Search for the cell housing the specified text and yield its [X, Y] center coordinate. 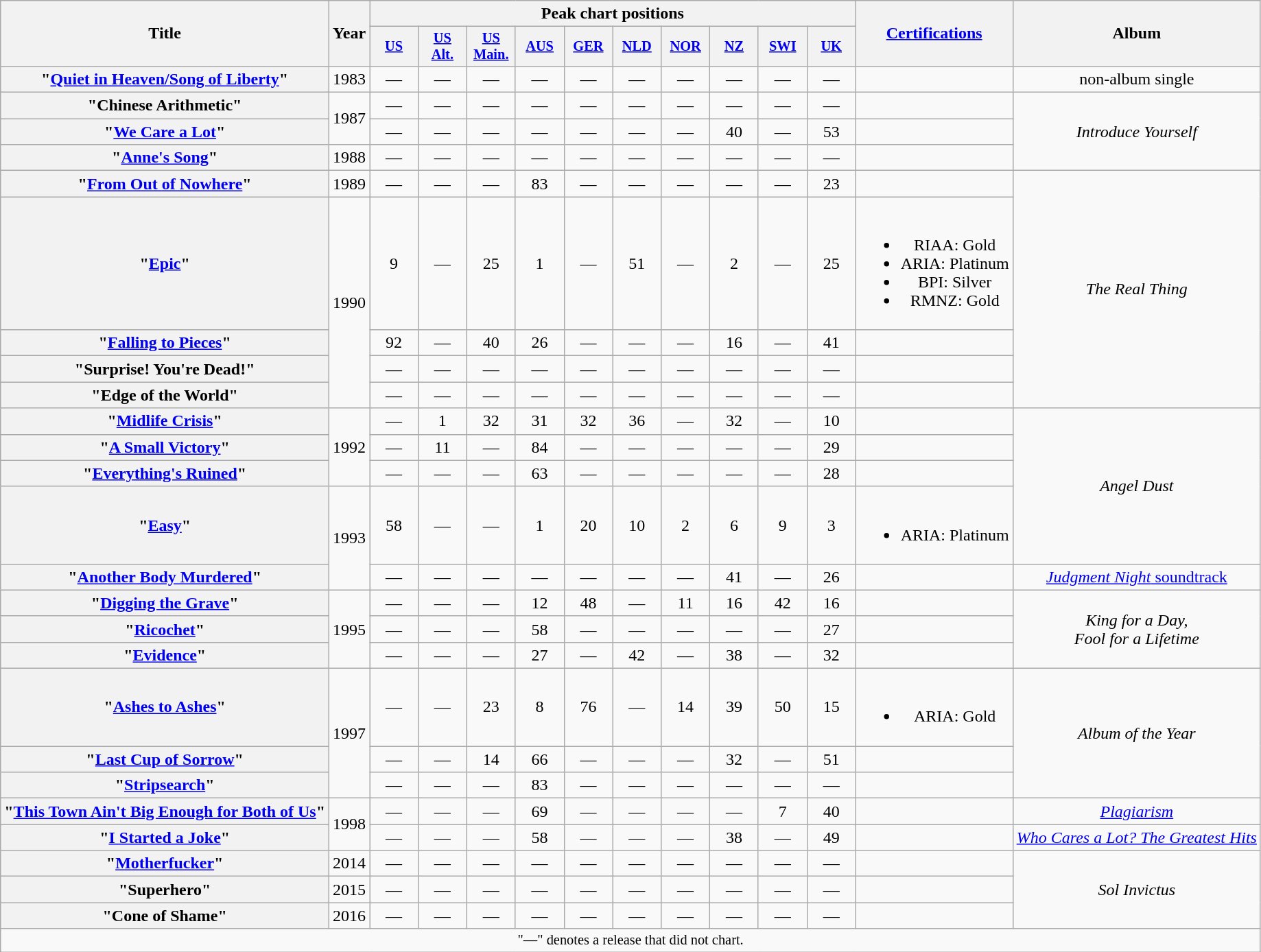
1983 [350, 79]
"Epic" [165, 263]
NLD [637, 47]
2016 [350, 916]
Introduce Yourself [1136, 132]
"Quiet in Heaven/Song of Liberty" [165, 79]
1998 [350, 824]
"Evidence" [165, 655]
8 [539, 708]
28 [832, 473]
Angel Dust [1136, 486]
2015 [350, 890]
20 [589, 525]
"We Care a Lot" [165, 132]
ARIA: Gold [934, 708]
"—" denotes a release that did not chart. [631, 940]
Title [165, 34]
Plagiarism [1136, 811]
USMain. [491, 47]
53 [832, 132]
Who Cares a Lot? The Greatest Hits [1136, 837]
Judgment Night soundtrack [1136, 577]
1992 [350, 447]
ARIA: Platinum [934, 525]
48 [589, 603]
"Ricochet" [165, 629]
"Chinese Arithmetic" [165, 106]
"Ashes to Ashes" [165, 708]
"Falling to Pieces" [165, 343]
USAlt. [442, 47]
"From Out of Nowhere" [165, 184]
1995 [350, 629]
NZ [734, 47]
7 [782, 811]
Album of the Year [1136, 734]
"A Small Victory" [165, 447]
AUS [539, 47]
49 [832, 837]
1988 [350, 158]
Sol Invictus [1136, 890]
Certifications [934, 34]
"Digging the Grave" [165, 603]
2014 [350, 864]
1997 [350, 734]
12 [539, 603]
Peak chart positions [613, 14]
non-album single [1136, 79]
15 [832, 708]
1989 [350, 184]
31 [539, 421]
Album [1136, 34]
The Real Thing [1136, 289]
1990 [350, 302]
3 [832, 525]
92 [394, 343]
"Surprise! You're Dead!" [165, 369]
"Stripsearch" [165, 785]
"Cone of Shame" [165, 916]
"Another Body Murdered" [165, 577]
69 [539, 811]
NOR [686, 47]
UK [832, 47]
King for a Day,Fool for a Lifetime [1136, 629]
GER [589, 47]
1993 [350, 538]
"Edge of the World" [165, 395]
6 [734, 525]
"This Town Ain't Big Enough for Both of Us" [165, 811]
"Superhero" [165, 890]
1987 [350, 119]
"Easy" [165, 525]
SWI [782, 47]
84 [539, 447]
Year [350, 34]
50 [782, 708]
29 [832, 447]
"Motherfucker" [165, 864]
"Everything's Ruined" [165, 473]
66 [539, 759]
"Last Cup of Sorrow" [165, 759]
"I Started a Joke" [165, 837]
63 [539, 473]
"Midlife Crisis" [165, 421]
US [394, 47]
RIAA: GoldARIA: PlatinumBPI: SilverRMNZ: Gold [934, 263]
39 [734, 708]
76 [589, 708]
"Anne's Song" [165, 158]
36 [637, 421]
